Locate the cell with the specified text and output its (x, y) center coordinate. 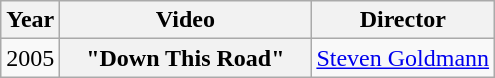
Year (30, 20)
Director (403, 20)
Steven Goldmann (403, 58)
"Down This Road" (186, 58)
Video (186, 20)
2005 (30, 58)
